Pinpoint the cell where the given text exists, returning its [X, Y] midpoint coordinate. 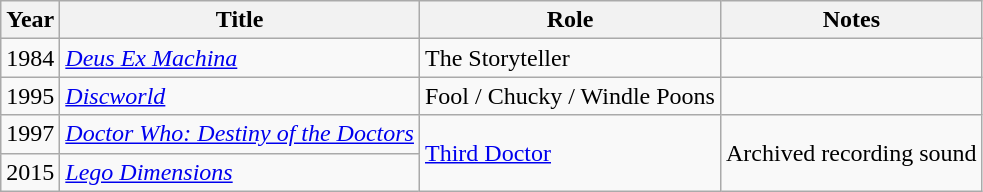
1995 [30, 96]
Title [240, 20]
Role [570, 20]
Discworld [240, 96]
1984 [30, 58]
The Storyteller [570, 58]
2015 [30, 172]
Lego Dimensions [240, 172]
Third Doctor [570, 153]
1997 [30, 134]
Archived recording sound [851, 153]
Fool / Chucky / Windle Poons [570, 96]
Year [30, 20]
Doctor Who: Destiny of the Doctors [240, 134]
Notes [851, 20]
Deus Ex Machina [240, 58]
